From the cell containing the given text, extract its center point as (X, Y) coordinate. 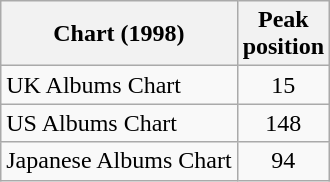
Japanese Albums Chart (119, 161)
15 (283, 85)
US Albums Chart (119, 123)
Chart (1998) (119, 34)
Peakposition (283, 34)
94 (283, 161)
148 (283, 123)
UK Albums Chart (119, 85)
